Extract the (x, y) coordinate from the center of the cell holding the provided text.  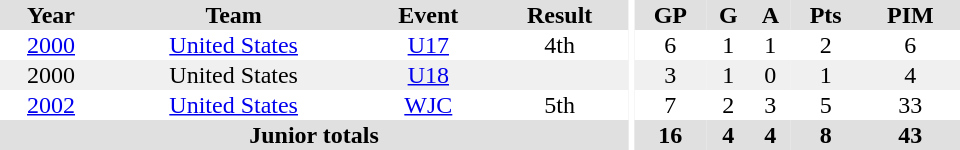
G (728, 15)
4th (560, 45)
Event (428, 15)
Year (51, 15)
0 (770, 75)
16 (670, 135)
5 (826, 105)
Result (560, 15)
8 (826, 135)
2002 (51, 105)
Team (234, 15)
U17 (428, 45)
PIM (910, 15)
43 (910, 135)
5th (560, 105)
33 (910, 105)
7 (670, 105)
Junior totals (314, 135)
GP (670, 15)
Pts (826, 15)
A (770, 15)
U18 (428, 75)
WJC (428, 105)
